Capture the cell that displays the provided text and extract its (x, y) central coordinate. 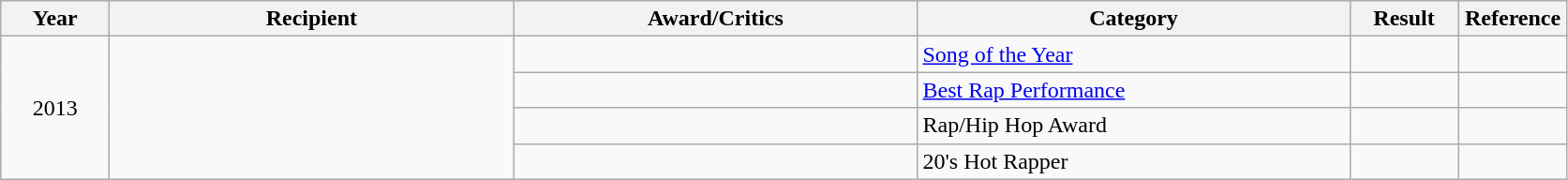
Award/Critics (716, 19)
2013 (55, 108)
Category (1134, 19)
Reference (1513, 19)
Song of the Year (1134, 54)
Year (55, 19)
20's Hot Rapper (1134, 161)
Rap/Hip Hop Award (1134, 126)
Best Rap Performance (1134, 90)
Recipient (311, 19)
Result (1404, 19)
